Output the [x, y] coordinate of the center of the cell containing the given text.  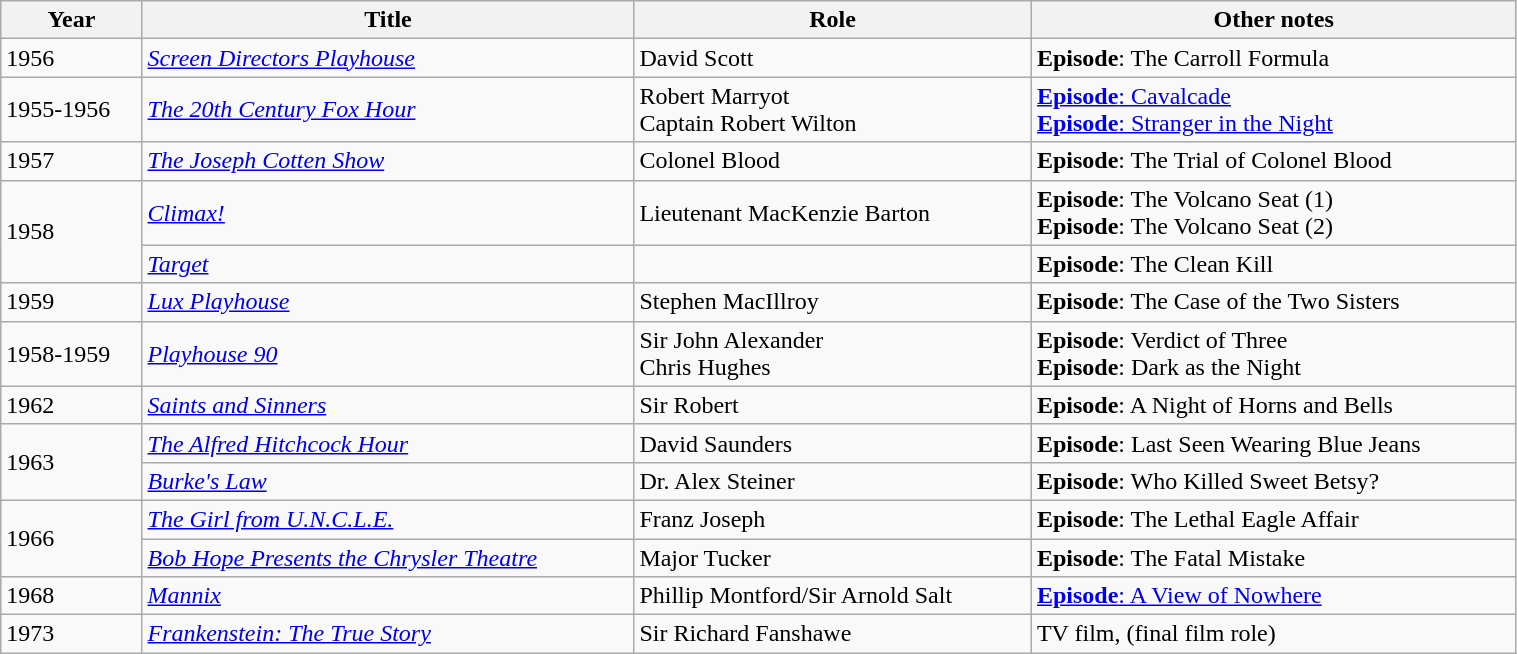
Year [72, 20]
1957 [72, 161]
Franz Joseph [833, 519]
1968 [72, 596]
Burke's Law [388, 481]
David Saunders [833, 443]
Episode: Who Killed Sweet Betsy? [1274, 481]
Episode: A Night of Horns and Bells [1274, 405]
David Scott [833, 58]
Mannix [388, 596]
1959 [72, 302]
Major Tucker [833, 557]
The Alfred Hitchcock Hour [388, 443]
Episode: The Carroll Formula [1274, 58]
Episode: The Trial of Colonel Blood [1274, 161]
Sir John Alexander Chris Hughes [833, 354]
Robert Marryot Captain Robert Wilton [833, 110]
1958 [72, 232]
Climax! [388, 212]
Dr. Alex Steiner [833, 481]
Episode: The Case of the Two Sisters [1274, 302]
1955-1956 [72, 110]
Episode: The Fatal Mistake [1274, 557]
Target [388, 264]
Role [833, 20]
Episode: Verdict of Three Episode: Dark as the Night [1274, 354]
Saints and Sinners [388, 405]
Playhouse 90 [388, 354]
Episode: The Lethal Eagle Affair [1274, 519]
TV film, (final film role) [1274, 634]
Lux Playhouse [388, 302]
Screen Directors Playhouse [388, 58]
Frankenstein: The True Story [388, 634]
Phillip Montford/Sir Arnold Salt [833, 596]
Episode: A View of Nowhere [1274, 596]
1962 [72, 405]
Lieutenant MacKenzie Barton [833, 212]
Episode: The Clean Kill [1274, 264]
1973 [72, 634]
Episode: The Volcano Seat (1) Episode: The Volcano Seat (2) [1274, 212]
Bob Hope Presents the Chrysler Theatre [388, 557]
Episode: Cavalcade Episode: Stranger in the Night [1274, 110]
Title [388, 20]
The Joseph Cotten Show [388, 161]
1966 [72, 538]
The Girl from U.N.C.L.E. [388, 519]
1963 [72, 462]
1958-1959 [72, 354]
Episode: Last Seen Wearing Blue Jeans [1274, 443]
1956 [72, 58]
Colonel Blood [833, 161]
The 20th Century Fox Hour [388, 110]
Stephen MacIllroy [833, 302]
Other notes [1274, 20]
Sir Richard Fanshawe [833, 634]
Sir Robert [833, 405]
